From the cell containing the given text, extract its center point as (X, Y) coordinate. 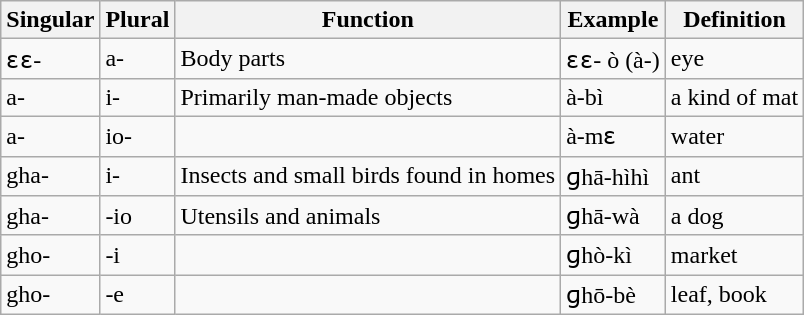
ɡhò-kì (614, 255)
Body parts (368, 59)
eye (734, 59)
ant (734, 176)
ɡhā-wà (614, 216)
-i (138, 255)
Insects and small birds found in homes (368, 176)
Utensils and animals (368, 216)
-io (138, 216)
a dog (734, 216)
io- (138, 136)
leaf, book (734, 295)
market (734, 255)
Plural (138, 20)
-e (138, 295)
water (734, 136)
à-mɛ (614, 136)
ɡhā-hìhì (614, 176)
Definition (734, 20)
Example (614, 20)
Function (368, 20)
ɡhō-bè (614, 295)
à-bì (614, 97)
Singular (50, 20)
ɛɛ- ò (à-) (614, 59)
ɛɛ- (50, 59)
a kind of mat (734, 97)
Primarily man-made objects (368, 97)
